Detect which cell encompasses the target text, then output its [X, Y] center coordinate. 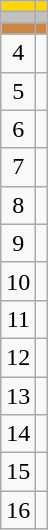
7 [18, 167]
16 [18, 510]
8 [18, 205]
5 [18, 91]
11 [18, 319]
9 [18, 243]
6 [18, 129]
15 [18, 472]
13 [18, 395]
4 [18, 53]
14 [18, 434]
10 [18, 281]
12 [18, 357]
